Pinpoint the cell where the given text exists, returning its [X, Y] midpoint coordinate. 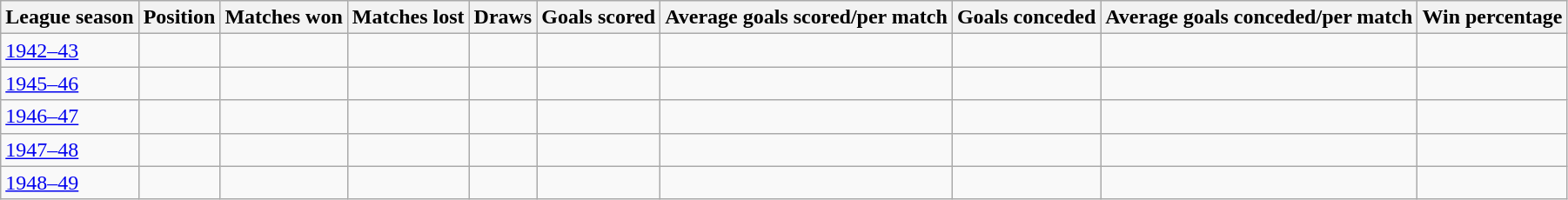
Draws [503, 17]
Goals scored [599, 17]
Goals conceded [1026, 17]
1948–49 [70, 183]
Matches lost [408, 17]
1945–46 [70, 83]
1947–48 [70, 150]
League season [70, 17]
Matches won [284, 17]
1946–47 [70, 117]
Position [179, 17]
Average goals scored/per match [807, 17]
Average goals conceded/per match [1259, 17]
1942–43 [70, 50]
Win percentage [1492, 17]
